Detect which cell encompasses the target text, then output its (x, y) center coordinate. 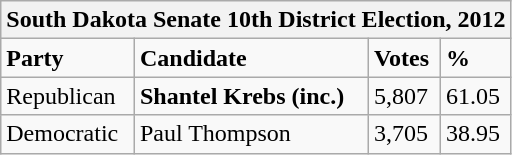
Candidate (251, 58)
Republican (68, 96)
Votes (404, 58)
Democratic (68, 134)
South Dakota Senate 10th District Election, 2012 (256, 20)
Paul Thompson (251, 134)
61.05 (476, 96)
Party (68, 58)
5,807 (404, 96)
Shantel Krebs (inc.) (251, 96)
% (476, 58)
38.95 (476, 134)
3,705 (404, 134)
